Detect which cell encompasses the target text, then output its (x, y) center coordinate. 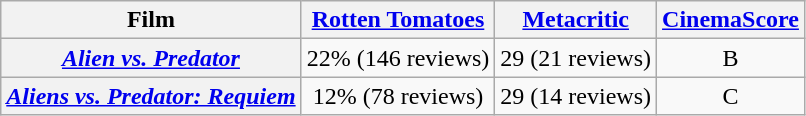
22% (146 reviews) (398, 58)
Rotten Tomatoes (398, 20)
C (731, 96)
Film (151, 20)
Alien vs. Predator (151, 58)
CinemaScore (731, 20)
12% (78 reviews) (398, 96)
29 (14 reviews) (576, 96)
B (731, 58)
29 (21 reviews) (576, 58)
Metacritic (576, 20)
Aliens vs. Predator: Requiem (151, 96)
